Extract the (x, y) coordinate from the center of the cell holding the provided text.  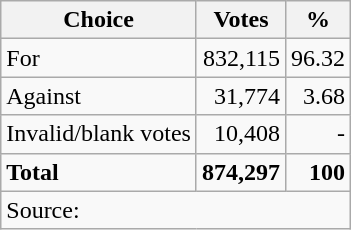
31,774 (240, 96)
Total (99, 172)
Votes (240, 20)
Against (99, 96)
Choice (99, 20)
% (318, 20)
- (318, 134)
100 (318, 172)
10,408 (240, 134)
Source: (176, 210)
832,115 (240, 58)
96.32 (318, 58)
3.68 (318, 96)
874,297 (240, 172)
For (99, 58)
Invalid/blank votes (99, 134)
